Determine the (x, y) coordinate at the center of the cell enclosing the given text.  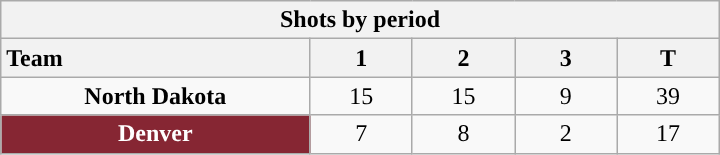
Denver (156, 134)
7 (361, 134)
North Dakota (156, 96)
Shots by period (360, 20)
1 (361, 58)
39 (668, 96)
8 (463, 134)
17 (668, 134)
3 (566, 58)
Team (156, 58)
T (668, 58)
9 (566, 96)
